Extract the (X, Y) coordinate from the center of the cell holding the provided text.  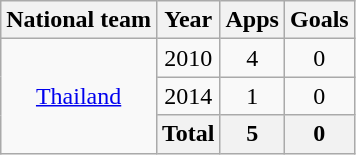
Total (188, 134)
Year (188, 20)
National team (79, 20)
1 (252, 96)
5 (252, 134)
2014 (188, 96)
Apps (252, 20)
Goals (319, 20)
2010 (188, 58)
4 (252, 58)
Thailand (79, 96)
